Find where the given text appears and provide that cell's center as [x, y] coordinate. 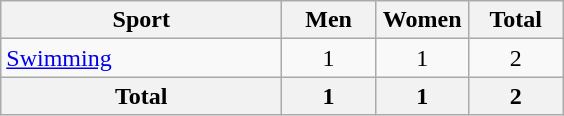
Sport [142, 20]
Men [329, 20]
Swimming [142, 58]
Women [422, 20]
